Identify which cell holds the provided text, then report its [x, y] central coordinate. 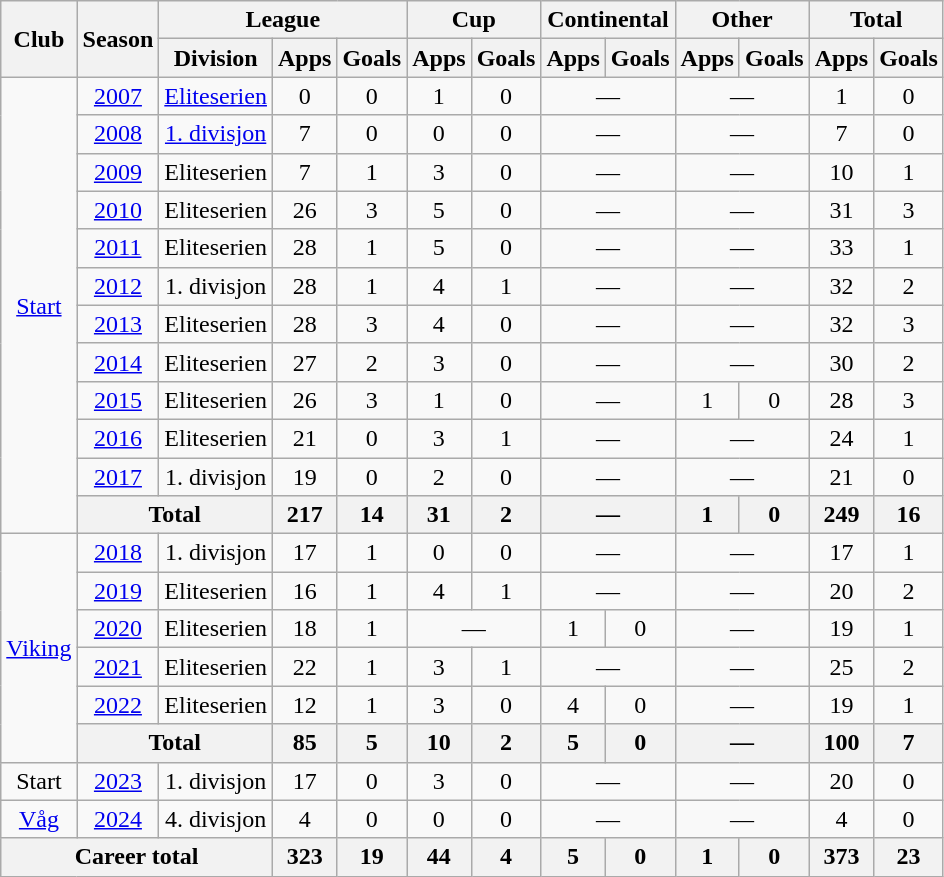
Other [742, 20]
2013 [118, 324]
22 [304, 667]
Division [216, 58]
2019 [118, 591]
4. divisjon [216, 819]
85 [304, 743]
27 [304, 362]
2023 [118, 781]
2011 [118, 248]
217 [304, 515]
2007 [118, 96]
2022 [118, 705]
2016 [118, 438]
Cup [474, 20]
12 [304, 705]
33 [841, 248]
30 [841, 362]
2017 [118, 477]
249 [841, 515]
2021 [118, 667]
323 [304, 857]
Continental [608, 20]
2020 [118, 629]
2009 [118, 172]
Club [39, 39]
24 [841, 438]
2014 [118, 362]
373 [841, 857]
25 [841, 667]
Career total [137, 857]
18 [304, 629]
23 [909, 857]
League [283, 20]
44 [439, 857]
2008 [118, 134]
14 [372, 515]
2024 [118, 819]
Season [118, 39]
Viking [39, 648]
2015 [118, 400]
2010 [118, 210]
2012 [118, 286]
Våg [39, 819]
100 [841, 743]
2018 [118, 553]
